Scan for the cell matching the given text and deliver its (x, y) coordinate at center. 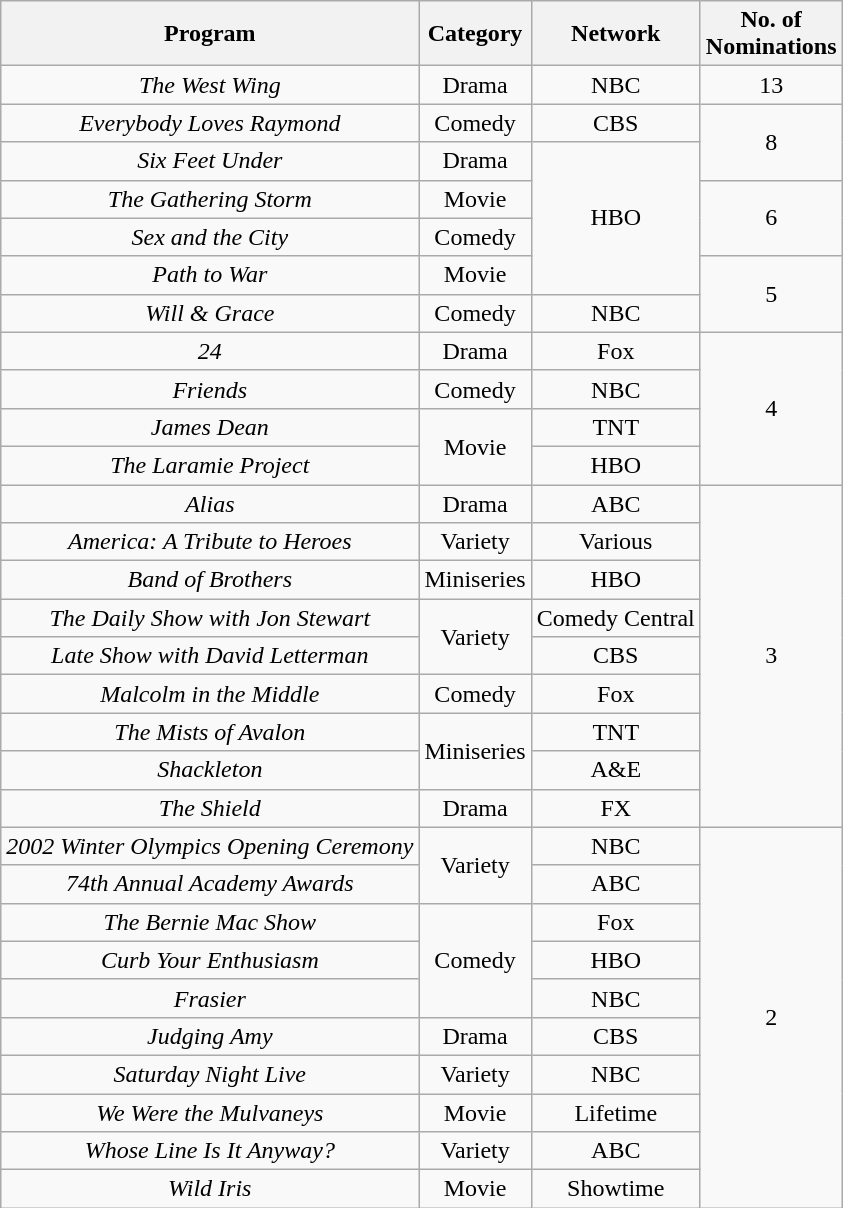
Six Feet Under (210, 161)
Shackleton (210, 770)
Whose Line Is It Anyway? (210, 1151)
The West Wing (210, 85)
Showtime (616, 1189)
Network (616, 34)
Friends (210, 389)
Sex and the City (210, 237)
5 (771, 294)
Saturday Night Live (210, 1074)
Malcolm in the Middle (210, 694)
2 (771, 1018)
We Were the Mulvaneys (210, 1113)
Alias (210, 503)
2002 Winter Olympics Opening Ceremony (210, 846)
6 (771, 218)
Will & Grace (210, 313)
The Mists of Avalon (210, 732)
America: A Tribute to Heroes (210, 542)
Path to War (210, 275)
Various (616, 542)
74th Annual Academy Awards (210, 884)
3 (771, 656)
Comedy Central (616, 618)
The Daily Show with Jon Stewart (210, 618)
8 (771, 142)
No. ofNominations (771, 34)
Wild Iris (210, 1189)
24 (210, 351)
Category (475, 34)
The Laramie Project (210, 465)
13 (771, 85)
Everybody Loves Raymond (210, 123)
FX (616, 808)
Band of Brothers (210, 580)
James Dean (210, 427)
The Gathering Storm (210, 199)
Frasier (210, 998)
The Shield (210, 808)
Program (210, 34)
A&E (616, 770)
Lifetime (616, 1113)
Late Show with David Letterman (210, 656)
Judging Amy (210, 1036)
Curb Your Enthusiasm (210, 960)
The Bernie Mac Show (210, 922)
4 (771, 408)
